From the cell containing the given text, extract its center point as [X, Y] coordinate. 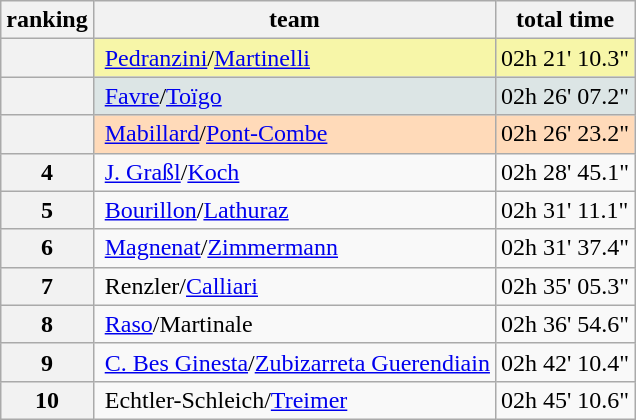
8 [47, 324]
Raso/Martinale [294, 324]
J. Graßl/Koch [294, 172]
Mabillard/Pont-Combe [294, 134]
02h 26' 23.2" [564, 134]
Echtler-Schleich/Treimer [294, 400]
7 [47, 286]
9 [47, 362]
total time [564, 20]
02h 31' 11.1" [564, 210]
02h 21' 10.3" [564, 58]
ranking [47, 20]
02h 31' 37.4" [564, 248]
5 [47, 210]
10 [47, 400]
02h 45' 10.6" [564, 400]
Favre/Toïgo [294, 96]
Bourillon/Lathuraz [294, 210]
C. Bes Ginesta/Zubizarreta Guerendiain [294, 362]
Magnenat/Zimmermann [294, 248]
Pedranzini/Martinelli [294, 58]
02h 35' 05.3" [564, 286]
02h 36' 54.6" [564, 324]
4 [47, 172]
02h 42' 10.4" [564, 362]
02h 28' 45.1" [564, 172]
team [294, 20]
6 [47, 248]
Renzler/Calliari [294, 286]
02h 26' 07.2" [564, 96]
